Determine the (X, Y) coordinate at the center of the cell enclosing the given text.  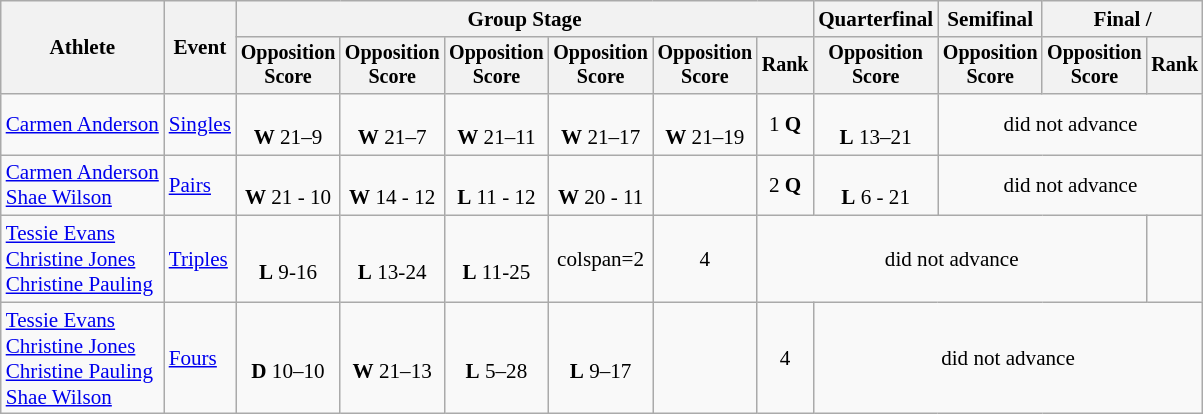
L 11 - 12 (496, 186)
Triples (200, 259)
L 9–17 (601, 358)
W 14 - 12 (392, 186)
W 21–7 (392, 124)
colspan=2 (601, 259)
L 5–28 (496, 358)
W 21–13 (392, 358)
Final / (1122, 18)
W 21–17 (601, 124)
Singles (200, 124)
L 9-16 (288, 259)
Pairs (200, 186)
W 21–19 (705, 124)
Tessie EvansChristine JonesChristine PaulingShae Wilson (82, 358)
L 13–21 (876, 124)
Event (200, 48)
2 Q (785, 186)
Carmen AndersonShae Wilson (82, 186)
W 21–9 (288, 124)
Athlete (82, 48)
W 20 - 11 (601, 186)
Quarterfinal (876, 18)
Carmen Anderson (82, 124)
W 21 - 10 (288, 186)
L 11-25 (496, 259)
1 Q (785, 124)
D 10–10 (288, 358)
W 21–11 (496, 124)
Fours (200, 358)
Tessie EvansChristine JonesChristine Pauling (82, 259)
L 13-24 (392, 259)
Group Stage (524, 18)
Semifinal (990, 18)
L 6 - 21 (876, 186)
